Return the [X, Y] coordinate for the center point of the cell that contains the specified text.  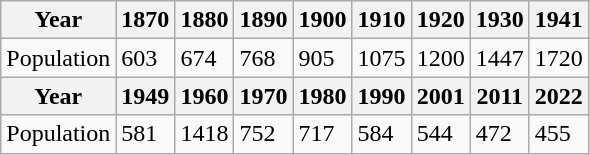
1970 [264, 96]
603 [146, 58]
674 [204, 58]
905 [322, 58]
1880 [204, 20]
2001 [440, 96]
1930 [500, 20]
2011 [500, 96]
1920 [440, 20]
1941 [558, 20]
1990 [382, 96]
1200 [440, 58]
1900 [322, 20]
1949 [146, 96]
2022 [558, 96]
1980 [322, 96]
455 [558, 134]
1418 [204, 134]
768 [264, 58]
1960 [204, 96]
717 [322, 134]
472 [500, 134]
1720 [558, 58]
584 [382, 134]
1447 [500, 58]
544 [440, 134]
1890 [264, 20]
1910 [382, 20]
752 [264, 134]
581 [146, 134]
1870 [146, 20]
1075 [382, 58]
